Determine the [X, Y] coordinate at the center of the cell enclosing the given text.  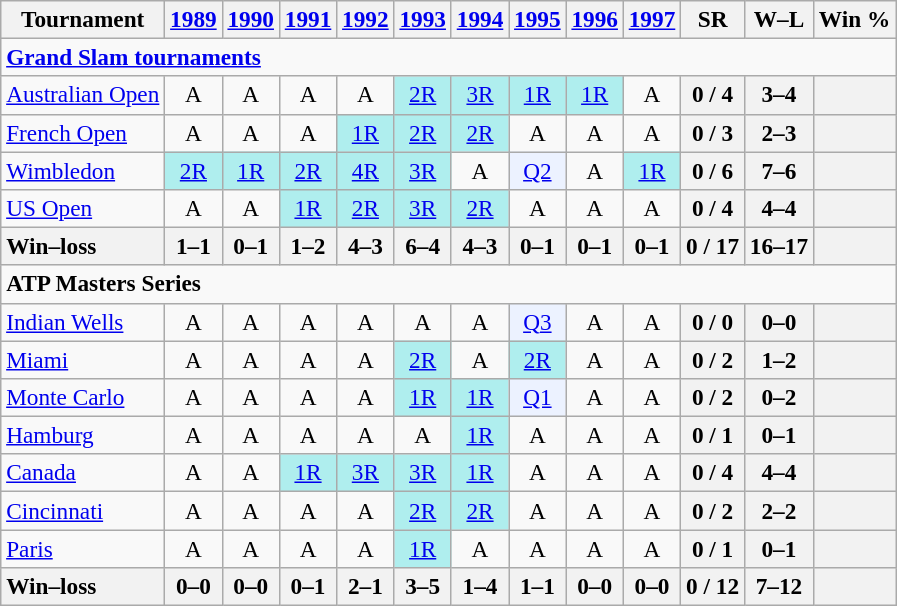
Wimbledon [83, 170]
Indian Wells [83, 322]
4R [366, 170]
Hamburg [83, 435]
1995 [538, 19]
1989 [194, 19]
US Open [83, 208]
0 / 3 [713, 133]
2–3 [778, 133]
French Open [83, 133]
ATP Masters Series [448, 284]
SR [713, 19]
7–12 [778, 586]
Tournament [83, 19]
Q3 [538, 322]
3–4 [778, 95]
7–6 [778, 170]
1990 [250, 19]
1997 [652, 19]
16–17 [778, 246]
W–L [778, 19]
Grand Slam tournaments [448, 57]
1996 [594, 19]
Cincinnati [83, 510]
3–5 [422, 586]
6–4 [422, 246]
Q1 [538, 397]
Monte Carlo [83, 397]
2–1 [366, 586]
Q2 [538, 170]
0 / 17 [713, 246]
Australian Open [83, 95]
Canada [83, 473]
0–2 [778, 397]
1993 [422, 19]
0 / 6 [713, 170]
0 / 0 [713, 322]
1992 [366, 19]
Paris [83, 548]
1–4 [480, 586]
2–2 [778, 510]
0 / 12 [713, 586]
Win % [854, 19]
Miami [83, 359]
1994 [480, 19]
1991 [308, 19]
